Scan for the cell matching the given text and deliver its (X, Y) coordinate at center. 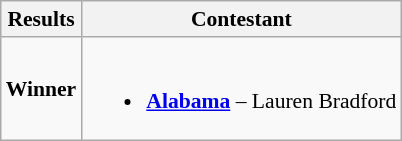
Winner (42, 89)
Contestant (241, 19)
Results (42, 19)
Alabama – Lauren Bradford (241, 89)
